Extract the [X, Y] coordinate from the center of the cell holding the provided text.  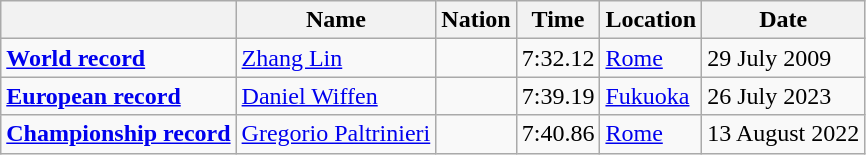
Date [784, 20]
29 July 2009 [784, 58]
Time [558, 20]
7:32.12 [558, 58]
26 July 2023 [784, 96]
7:39.19 [558, 96]
Championship record [118, 134]
13 August 2022 [784, 134]
Location [651, 20]
Nation [476, 20]
Fukuoka [651, 96]
7:40.86 [558, 134]
Daniel Wiffen [336, 96]
European record [118, 96]
World record [118, 58]
Name [336, 20]
Zhang Lin [336, 58]
Gregorio Paltrinieri [336, 134]
